Return (X, Y) of the center of cell containing provided text 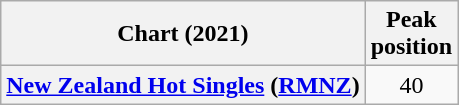
Peakposition (411, 34)
Chart (2021) (183, 34)
New Zealand Hot Singles (RMNZ) (183, 85)
40 (411, 85)
